Provide the (X, Y) coordinate of the cell's center where the given text is located.  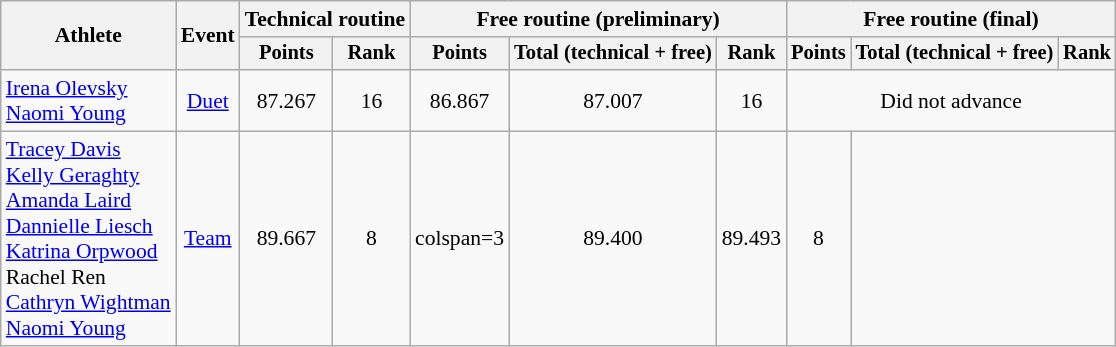
87.267 (286, 100)
Team (208, 239)
Free routine (final) (951, 19)
87.007 (613, 100)
colspan=3 (460, 239)
Did not advance (951, 100)
Event (208, 36)
89.400 (613, 239)
Athlete (88, 36)
Irena OlevskyNaomi Young (88, 100)
Technical routine (325, 19)
89.493 (752, 239)
86.867 (460, 100)
Free routine (preliminary) (598, 19)
Duet (208, 100)
89.667 (286, 239)
Tracey Davis Kelly GeraghtyAmanda Laird Dannielle LieschKatrina Orpwood Rachel Ren Cathryn WightmanNaomi Young (88, 239)
